Scan for the cell matching the given text and deliver its (x, y) coordinate at center. 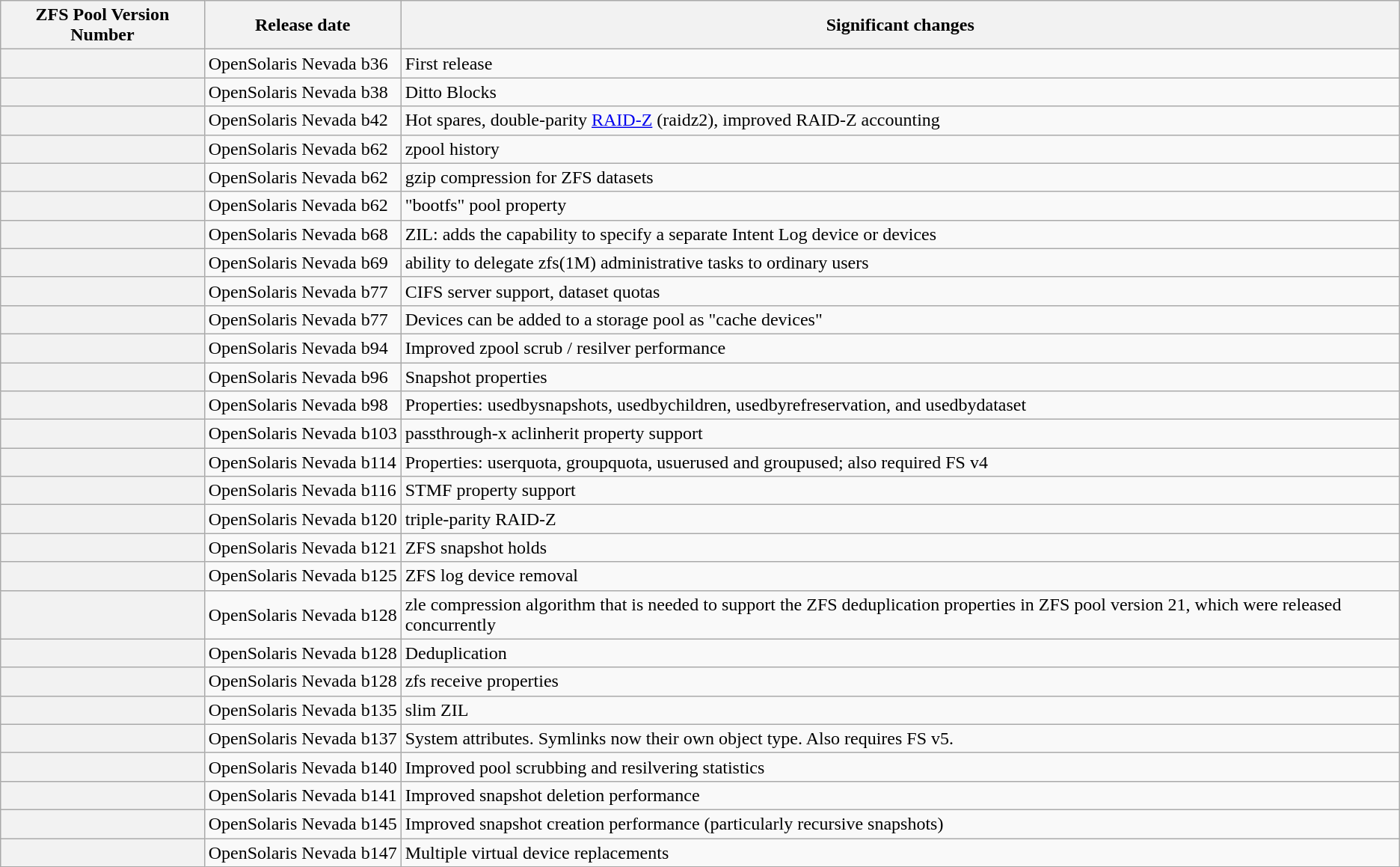
First release (900, 64)
OpenSolaris Nevada b69 (302, 263)
gzip compression for ZFS datasets (900, 177)
OpenSolaris Nevada b68 (302, 234)
OpenSolaris Nevada b145 (302, 824)
OpenSolaris Nevada b135 (302, 710)
Snapshot properties (900, 376)
OpenSolaris Nevada b114 (302, 462)
ZFS snapshot holds (900, 548)
ZIL: adds the capability to specify a separate Intent Log device or devices (900, 234)
OpenSolaris Nevada b116 (302, 491)
Properties: usedbysnapshots, usedbychildren, usedbyrefreservation, and usedbydataset (900, 405)
STMF property support (900, 491)
zle compression algorithm that is needed to support the ZFS deduplication properties in ZFS pool version 21, which were released concurrently (900, 615)
Improved pool scrubbing and resilvering statistics (900, 767)
ability to delegate zfs(1M) administrative tasks to ordinary users (900, 263)
"bootfs" pool property (900, 206)
OpenSolaris Nevada b38 (302, 92)
passthrough-x aclinherit property support (900, 434)
zfs receive properties (900, 681)
ZFS Pool Version Number (102, 25)
OpenSolaris Nevada b121 (302, 548)
Improved zpool scrub / resilver performance (900, 348)
OpenSolaris Nevada b94 (302, 348)
ZFS log device removal (900, 576)
OpenSolaris Nevada b96 (302, 376)
OpenSolaris Nevada b125 (302, 576)
OpenSolaris Nevada b42 (302, 120)
Deduplication (900, 653)
Significant changes (900, 25)
Ditto Blocks (900, 92)
triple-parity RAID-Z (900, 519)
OpenSolaris Nevada b137 (302, 738)
OpenSolaris Nevada b103 (302, 434)
System attributes. Symlinks now their own object type. Also requires FS v5. (900, 738)
Properties: userquota, groupquota, usuerused and groupused; also required FS v4 (900, 462)
Multiple virtual device replacements (900, 852)
OpenSolaris Nevada b36 (302, 64)
zpool history (900, 149)
Improved snapshot creation performance (particularly recursive snapshots) (900, 824)
slim ZIL (900, 710)
OpenSolaris Nevada b120 (302, 519)
OpenSolaris Nevada b147 (302, 852)
Devices can be added to a storage pool as "cache devices" (900, 319)
Release date (302, 25)
OpenSolaris Nevada b141 (302, 795)
Hot spares, double-parity RAID-Z (raidz2), improved RAID-Z accounting (900, 120)
Improved snapshot deletion performance (900, 795)
CIFS server support, dataset quotas (900, 291)
OpenSolaris Nevada b98 (302, 405)
OpenSolaris Nevada b140 (302, 767)
